Find where the given text appears and provide that cell's center as [x, y] coordinate. 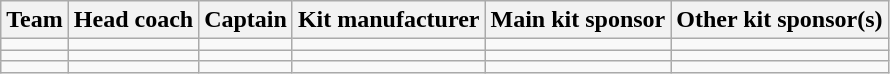
Kit manufacturer [388, 20]
Main kit sponsor [578, 20]
Head coach [133, 20]
Other kit sponsor(s) [780, 20]
Captain [246, 20]
Team [35, 20]
